Detect which cell encompasses the target text, then output its (x, y) center coordinate. 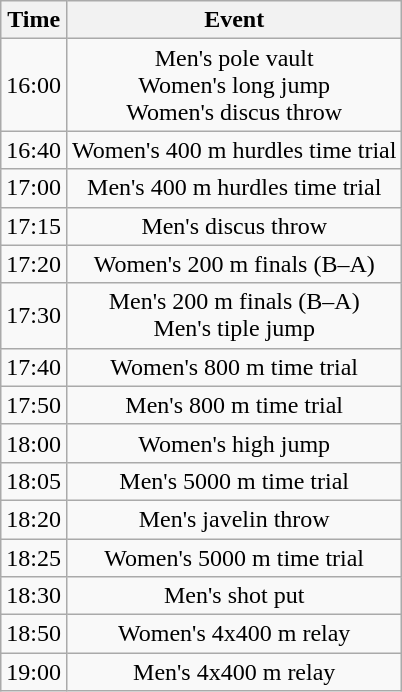
Men's shot put (234, 596)
16:40 (34, 150)
18:20 (34, 519)
18:00 (34, 443)
17:30 (34, 316)
Women's 800 m time trial (234, 367)
Men's 800 m time trial (234, 405)
Time (34, 20)
19:00 (34, 672)
17:15 (34, 226)
17:50 (34, 405)
Men's 5000 m time trial (234, 481)
Women's 4x400 m relay (234, 634)
17:40 (34, 367)
16:00 (34, 85)
Event (234, 20)
18:30 (34, 596)
Women's 400 m hurdles time trial (234, 150)
18:50 (34, 634)
Men's pole vaultWomen's long jumpWomen's discus throw (234, 85)
Men's 200 m finals (B–A)Men's tiple jump (234, 316)
Men's 400 m hurdles time trial (234, 188)
Men's 4x400 m relay (234, 672)
Women's 200 m finals (B–A) (234, 264)
18:05 (34, 481)
Women's 5000 m time trial (234, 557)
18:25 (34, 557)
Women's high jump (234, 443)
17:20 (34, 264)
17:00 (34, 188)
Men's discus throw (234, 226)
Men's javelin throw (234, 519)
